Pinpoint the cell where the given text exists, returning its [x, y] midpoint coordinate. 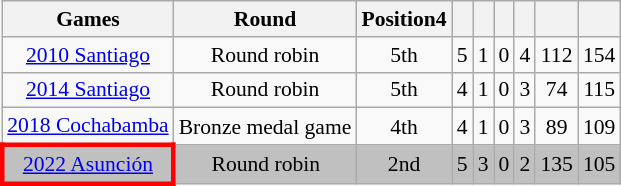
154 [600, 55]
Round [266, 19]
115 [600, 90]
135 [556, 164]
2022 Asunción [88, 164]
105 [600, 164]
4th [404, 126]
112 [556, 55]
2010 Santiago [88, 55]
2018 Cochabamba [88, 126]
Games [88, 19]
Bronze medal game [266, 126]
2 [524, 164]
2014 Santiago [88, 90]
109 [600, 126]
2nd [404, 164]
74 [556, 90]
89 [556, 126]
Position4 [404, 19]
